Extract the (x, y) coordinate from the center of the cell holding the provided text.  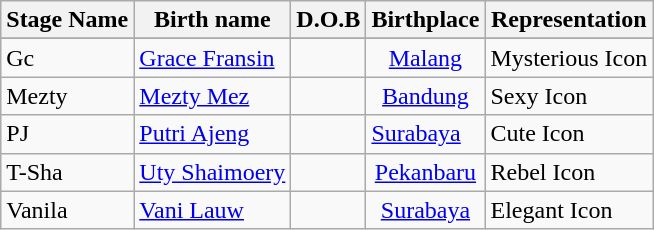
Grace Fransin (212, 58)
Pekanbaru (426, 172)
Vani Lauw (212, 210)
Stage Name (68, 20)
Uty Shaimoery (212, 172)
Birthplace (426, 20)
PJ (68, 134)
Birth name (212, 20)
Representation (569, 20)
Bandung (426, 96)
Mezty Mez (212, 96)
Vanila (68, 210)
Cute Icon (569, 134)
Elegant Icon (569, 210)
Malang (426, 58)
Sexy Icon (569, 96)
Mezty (68, 96)
Mysterious Icon (569, 58)
D.O.B (328, 20)
T-Sha (68, 172)
Putri Ajeng (212, 134)
Rebel Icon (569, 172)
Gc (68, 58)
